Output the [x, y] coordinate of the center of the cell containing the given text.  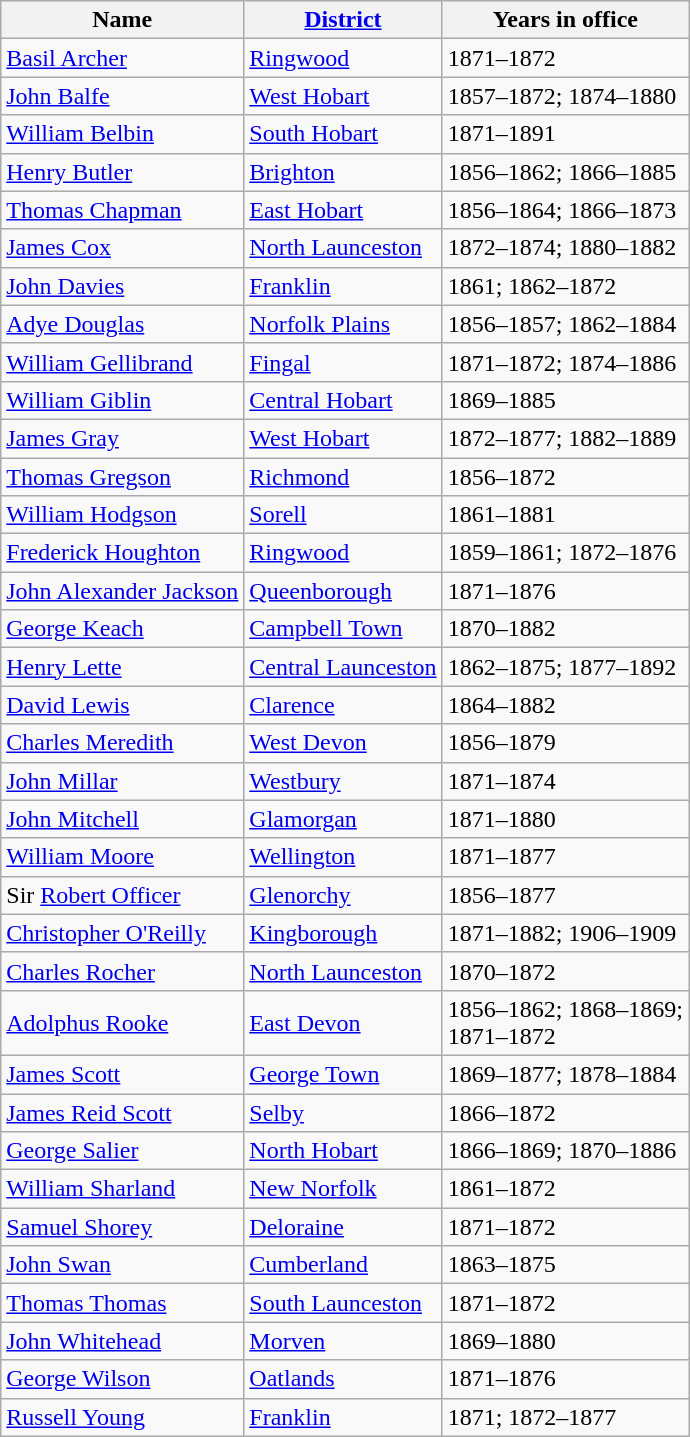
Henry Butler [122, 172]
John Davies [122, 286]
George Town [343, 1074]
1869–1885 [565, 400]
Morven [343, 1341]
James Gray [122, 438]
1856–1862; 1868–1869;1871–1872 [565, 1022]
South Launceston [343, 1303]
Cumberland [343, 1265]
1861–1881 [565, 515]
1871–1872; 1874–1886 [565, 362]
William Hodgson [122, 515]
Clarence [343, 705]
James Scott [122, 1074]
Queenborough [343, 591]
John Millar [122, 781]
John Swan [122, 1265]
Wellington [343, 857]
1864–1882 [565, 705]
1856–1862; 1866–1885 [565, 172]
Christopher O'Reilly [122, 933]
Brighton [343, 172]
1862–1875; 1877–1892 [565, 667]
Glamorgan [343, 819]
George Salier [122, 1151]
1866–1869; 1870–1886 [565, 1151]
Westbury [343, 781]
Oatlands [343, 1379]
Central Hobart [343, 400]
South Hobart [343, 134]
John Alexander Jackson [122, 591]
1856–1872 [565, 477]
1856–1877 [565, 895]
William Giblin [122, 400]
Sir Robert Officer [122, 895]
Richmond [343, 477]
Central Launceston [343, 667]
William Gellibrand [122, 362]
Sorell [343, 515]
Thomas Chapman [122, 210]
New Norfolk [343, 1189]
1870–1872 [565, 971]
1872–1874; 1880–1882 [565, 248]
1856–1879 [565, 743]
James Cox [122, 248]
1871–1891 [565, 134]
1861; 1862–1872 [565, 286]
District [343, 20]
East Hobart [343, 210]
John Mitchell [122, 819]
1861–1872 [565, 1189]
Fingal [343, 362]
Adye Douglas [122, 324]
Basil Archer [122, 58]
East Devon [343, 1022]
John Whitehead [122, 1341]
West Devon [343, 743]
1857–1872; 1874–1880 [565, 96]
1872–1877; 1882–1889 [565, 438]
1871–1874 [565, 781]
Charles Rocher [122, 971]
Samuel Shorey [122, 1227]
William Belbin [122, 134]
1871–1880 [565, 819]
1871–1882; 1906–1909 [565, 933]
1869–1880 [565, 1341]
Frederick Houghton [122, 553]
David Lewis [122, 705]
North Hobart [343, 1151]
Years in office [565, 20]
William Sharland [122, 1189]
Adolphus Rooke [122, 1022]
Charles Meredith [122, 743]
Norfolk Plains [343, 324]
1859–1861; 1872–1876 [565, 553]
Henry Lette [122, 667]
1856–1864; 1866–1873 [565, 210]
1870–1882 [565, 629]
1866–1872 [565, 1113]
Russell Young [122, 1417]
George Keach [122, 629]
John Balfe [122, 96]
1856–1857; 1862–1884 [565, 324]
James Reid Scott [122, 1113]
Thomas Gregson [122, 477]
Campbell Town [343, 629]
1871; 1872–1877 [565, 1417]
William Moore [122, 857]
Thomas Thomas [122, 1303]
1869–1877; 1878–1884 [565, 1074]
Name [122, 20]
Deloraine [343, 1227]
1871–1877 [565, 857]
Kingborough [343, 933]
1863–1875 [565, 1265]
George Wilson [122, 1379]
Selby [343, 1113]
Glenorchy [343, 895]
